Scan for the cell matching the given text and deliver its [x, y] coordinate at center. 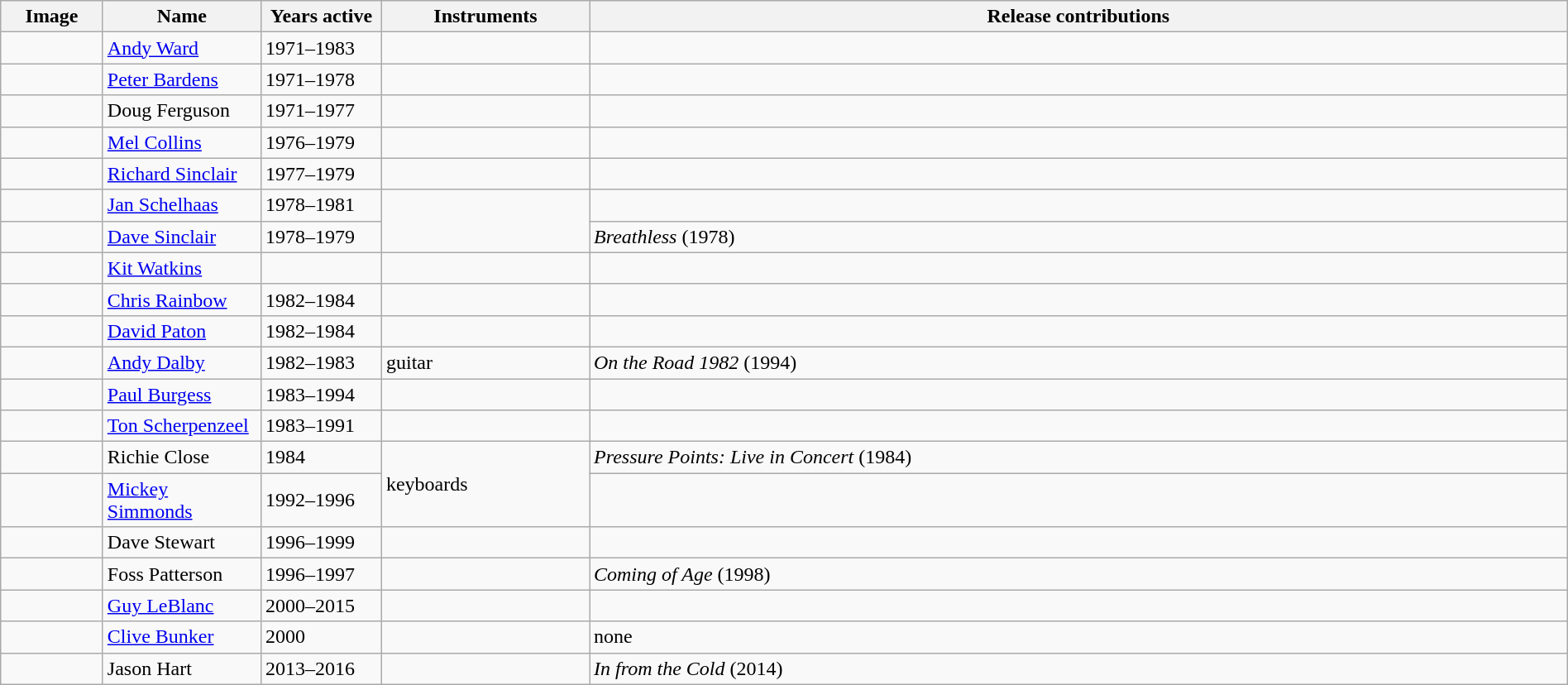
1992–1996 [321, 500]
Pressure Points: Live in Concert (1984) [1078, 457]
Richard Sinclair [182, 174]
Years active [321, 17]
Clive Bunker [182, 637]
1996–1999 [321, 543]
Jason Hart [182, 668]
Image [52, 17]
Mel Collins [182, 142]
On the Road 1982 (1994) [1078, 362]
Andy Ward [182, 48]
1971–1978 [321, 79]
Doug Ferguson [182, 111]
2000 [321, 637]
2000–2015 [321, 606]
1982–1983 [321, 362]
Peter Bardens [182, 79]
none [1078, 637]
1996–1997 [321, 574]
Foss Patterson [182, 574]
Ton Scherpenzeel [182, 426]
keyboards [485, 485]
Dave Sinclair [182, 237]
In from the Cold (2014) [1078, 668]
Andy Dalby [182, 362]
David Paton [182, 331]
1976–1979 [321, 142]
1984 [321, 457]
Dave Stewart [182, 543]
Richie Close [182, 457]
Kit Watkins [182, 268]
Instruments [485, 17]
Coming of Age (1998) [1078, 574]
Release contributions [1078, 17]
Name [182, 17]
1983–1994 [321, 395]
1978–1981 [321, 205]
1978–1979 [321, 237]
Paul Burgess [182, 395]
Mickey Simmonds [182, 500]
1971–1977 [321, 111]
Jan Schelhaas [182, 205]
guitar [485, 362]
1971–1983 [321, 48]
Guy LeBlanc [182, 606]
Chris Rainbow [182, 299]
1977–1979 [321, 174]
1983–1991 [321, 426]
2013–2016 [321, 668]
Breathless (1978) [1078, 237]
